Output the (X, Y) coordinate of the center of the cell containing the given text.  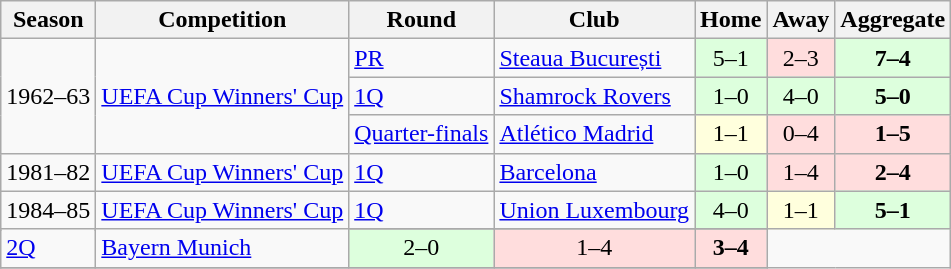
Bayern Munich (222, 248)
3–4 (730, 248)
7–4 (893, 58)
Quarter-finals (422, 134)
2–4 (893, 172)
2–3 (801, 58)
1962–63 (48, 96)
Club (594, 20)
Barcelona (594, 172)
1981–82 (48, 172)
Round (422, 20)
5–0 (893, 96)
1–5 (893, 134)
Competition (222, 20)
Away (801, 20)
Steaua București (594, 58)
2–0 (422, 248)
Union Luxembourg (594, 210)
Aggregate (893, 20)
2Q (48, 248)
Season (48, 20)
Shamrock Rovers (594, 96)
0–4 (801, 134)
1984–85 (48, 210)
Home (730, 20)
PR (422, 58)
Atlético Madrid (594, 134)
